Search for the cell housing the specified text and yield its (x, y) center coordinate. 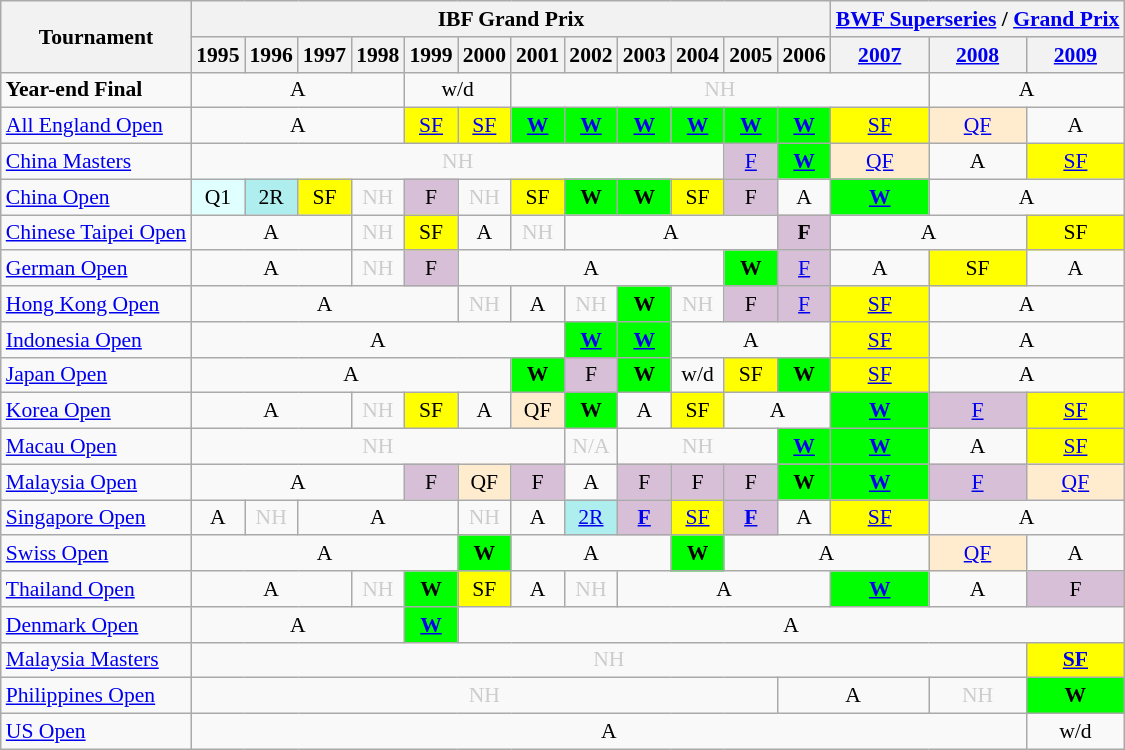
Singapore Open (96, 518)
2004 (698, 55)
Japan Open (96, 375)
Denmark Open (96, 625)
Indonesia Open (96, 340)
2002 (590, 55)
BWF Superseries / Grand Prix (978, 19)
Macau Open (96, 447)
All England Open (96, 126)
2000 (484, 55)
2006 (804, 55)
China Open (96, 197)
2008 (978, 55)
1995 (218, 55)
Hong Kong Open (96, 304)
IBF Grand Prix (511, 19)
1998 (378, 55)
2001 (538, 55)
1997 (324, 55)
1999 (430, 55)
2003 (644, 55)
N/A (590, 447)
Korea Open (96, 411)
1996 (270, 55)
German Open (96, 269)
Swiss Open (96, 554)
US Open (96, 732)
2005 (750, 55)
Thailand Open (96, 589)
2009 (1075, 55)
Tournament (96, 36)
Malaysia Masters (96, 660)
Q1 (218, 197)
Chinese Taipei Open (96, 233)
Year-end Final (96, 90)
Philippines Open (96, 696)
Malaysia Open (96, 482)
2007 (880, 55)
China Masters (96, 162)
